Extract the [X, Y] coordinate from the center of the cell holding the provided text.  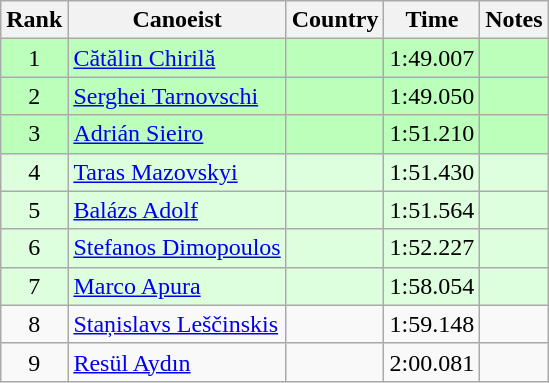
Staņislavs Leščinskis [177, 324]
1:58.054 [432, 286]
1:52.227 [432, 248]
1:49.050 [432, 96]
Cătălin Chirilă [177, 58]
7 [34, 286]
Resül Aydın [177, 362]
Balázs Adolf [177, 210]
2:00.081 [432, 362]
1:59.148 [432, 324]
2 [34, 96]
Taras Mazovskyi [177, 172]
1:51.430 [432, 172]
Canoeist [177, 20]
Country [335, 20]
8 [34, 324]
3 [34, 134]
1 [34, 58]
Rank [34, 20]
Time [432, 20]
Stefanos Dimopoulos [177, 248]
1:51.210 [432, 134]
1:51.564 [432, 210]
Notes [514, 20]
5 [34, 210]
1:49.007 [432, 58]
6 [34, 248]
4 [34, 172]
Marco Apura [177, 286]
Serghei Tarnovschi [177, 96]
Adrián Sieiro [177, 134]
9 [34, 362]
